From the cell containing the given text, extract its center point as [x, y] coordinate. 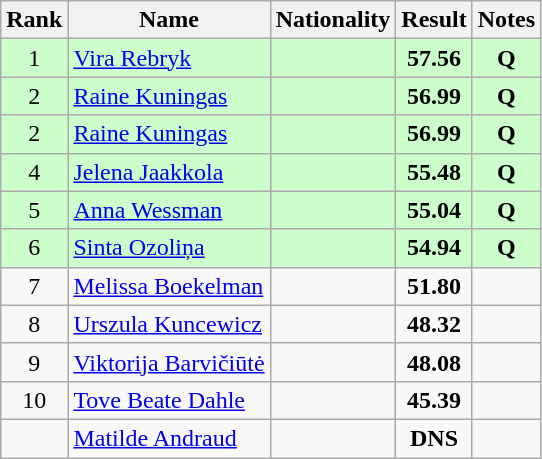
55.48 [434, 172]
10 [34, 400]
6 [34, 248]
Urszula Kuncewicz [169, 324]
7 [34, 286]
Notes [506, 20]
8 [34, 324]
Tove Beate Dahle [169, 400]
9 [34, 362]
Name [169, 20]
48.32 [434, 324]
Anna Wessman [169, 210]
5 [34, 210]
Sinta Ozoliņa [169, 248]
51.80 [434, 286]
45.39 [434, 400]
Nationality [333, 20]
57.56 [434, 58]
DNS [434, 438]
54.94 [434, 248]
55.04 [434, 210]
Matilde Andraud [169, 438]
Rank [34, 20]
Vira Rebryk [169, 58]
1 [34, 58]
4 [34, 172]
Jelena Jaakkola [169, 172]
Melissa Boekelman [169, 286]
48.08 [434, 362]
Result [434, 20]
Viktorija Barvičiūtė [169, 362]
